Output the (x, y) coordinate of the center of the cell containing the given text.  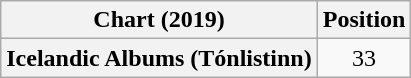
Icelandic Albums (Tónlistinn) (159, 58)
Position (364, 20)
Chart (2019) (159, 20)
33 (364, 58)
